Scan for the cell matching the given text and deliver its (X, Y) coordinate at center. 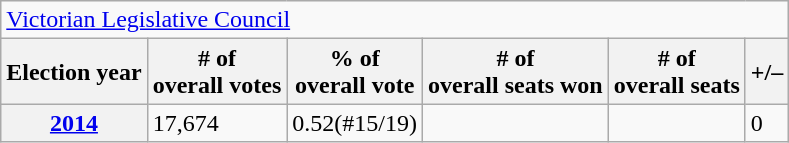
Victorian Legislative Council (395, 20)
# ofoverall votes (217, 72)
# ofoverall seats (676, 72)
# ofoverall seats won (516, 72)
17,674 (217, 123)
% ofoverall vote (355, 72)
0 (766, 123)
+/– (766, 72)
0.52(#15/19) (355, 123)
Election year (74, 72)
2014 (74, 123)
